Detect which cell encompasses the target text, then output its [X, Y] center coordinate. 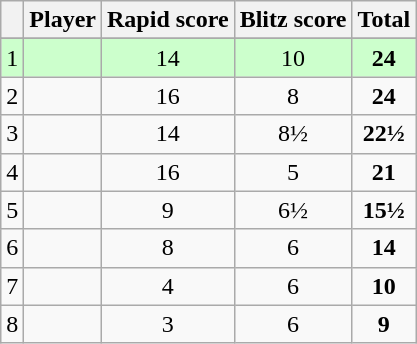
2 [12, 96]
7 [12, 286]
Total [384, 20]
21 [384, 172]
Player [63, 20]
22½ [384, 134]
8½ [293, 134]
15½ [384, 210]
Blitz score [293, 20]
1 [12, 58]
6½ [293, 210]
Rapid score [168, 20]
